Search for the cell housing the specified text and yield its [x, y] center coordinate. 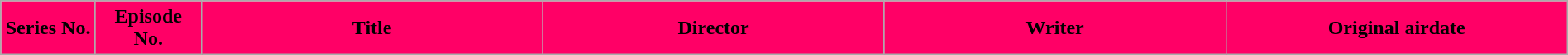
Title [372, 28]
Director [713, 28]
Series No. [48, 28]
Writer [1055, 28]
Original airdate [1396, 28]
Episode No. [148, 28]
